Pinpoint the cell where the given text exists, returning its [X, Y] midpoint coordinate. 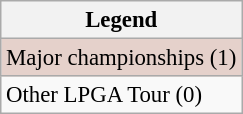
Legend [122, 20]
Other LPGA Tour (0) [122, 95]
Major championships (1) [122, 58]
